Scan for the cell matching the given text and deliver its [x, y] coordinate at center. 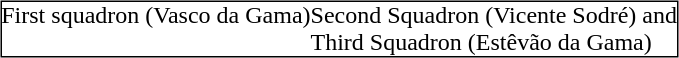
Second Squadron (Vicente Sodré) and Third Squadron (Estêvão da Gama) [494, 29]
First squadron (Vasco da Gama) [156, 29]
